Scan for the cell matching the given text and deliver its (x, y) coordinate at center. 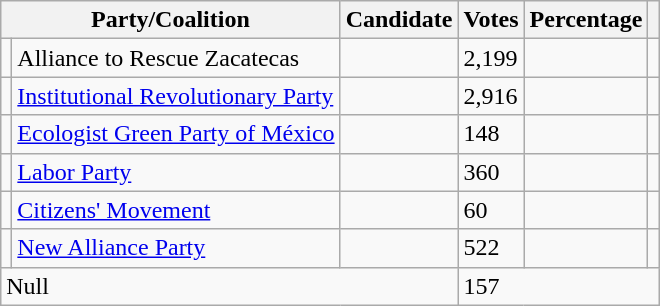
Alliance to Rescue Zacatecas (176, 58)
Institutional Revolutionary Party (176, 96)
157 (558, 286)
Party/Coalition (170, 20)
360 (491, 172)
2,916 (491, 96)
Percentage (586, 20)
60 (491, 210)
Null (230, 286)
Citizens' Movement (176, 210)
Ecologist Green Party of México (176, 134)
New Alliance Party (176, 248)
Candidate (399, 20)
2,199 (491, 58)
Labor Party (176, 172)
Votes (491, 20)
522 (491, 248)
148 (491, 134)
